Determine the [X, Y] coordinate at the center of the cell enclosing the given text.  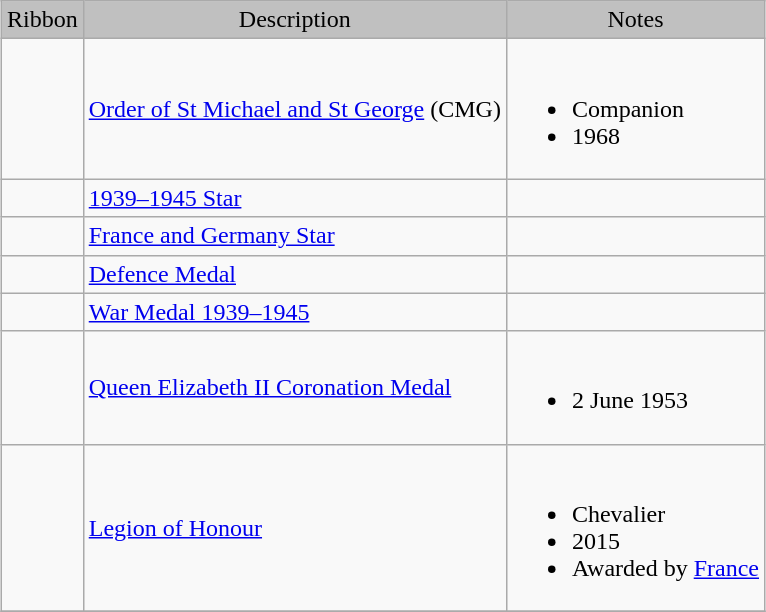
Order of St Michael and St George (CMG) [294, 109]
France and Germany Star [294, 236]
1939–1945 Star [294, 198]
War Medal 1939–1945 [294, 312]
Chevalier2015Awarded by France [635, 528]
Queen Elizabeth II Coronation Medal [294, 388]
Defence Medal [294, 274]
Legion of Honour [294, 528]
2 June 1953 [635, 388]
Description [294, 20]
Ribbon [42, 20]
Notes [635, 20]
Companion1968 [635, 109]
